Output the [X, Y] coordinate of the center of the cell containing the given text.  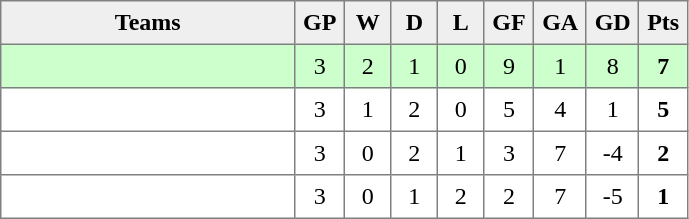
9 [509, 66]
-5 [612, 197]
GF [509, 23]
Teams [148, 23]
8 [612, 66]
L [461, 23]
W [368, 23]
-4 [612, 153]
Pts [663, 23]
4 [560, 110]
GA [560, 23]
GD [612, 23]
GP [320, 23]
D [414, 23]
